Pinpoint the cell where the given text exists, returning its [x, y] midpoint coordinate. 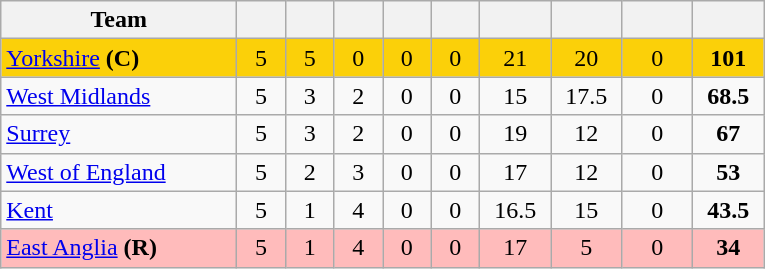
West of England [119, 172]
101 [728, 58]
68.5 [728, 96]
Surrey [119, 134]
20 [586, 58]
34 [728, 248]
East Anglia (R) [119, 248]
16.5 [516, 210]
53 [728, 172]
Yorkshire (C) [119, 58]
43.5 [728, 210]
67 [728, 134]
Kent [119, 210]
West Midlands [119, 96]
Team [119, 20]
21 [516, 58]
19 [516, 134]
17.5 [586, 96]
